Determine the (x, y) coordinate at the center of the cell enclosing the given text.  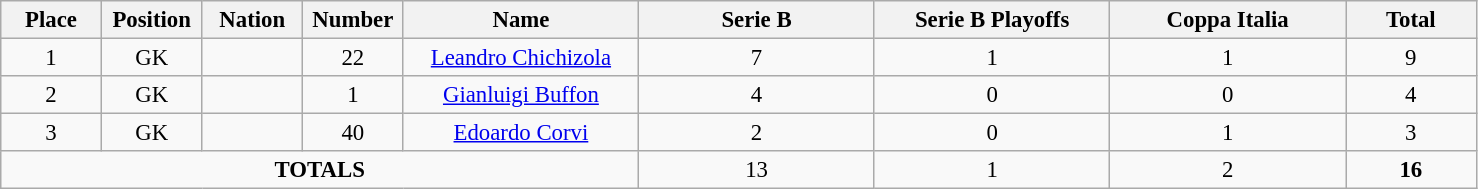
Leandro Chichizola (521, 58)
Number (354, 20)
Coppa Italia (1228, 20)
Place (52, 20)
Serie B Playoffs (992, 20)
40 (354, 133)
13 (757, 170)
Total (1412, 20)
Nation (252, 20)
Edoardo Corvi (521, 133)
TOTALS (320, 170)
7 (757, 58)
Serie B (757, 20)
22 (354, 58)
Name (521, 20)
16 (1412, 170)
Gianluigi Buffon (521, 95)
Position (152, 20)
9 (1412, 58)
